Locate the cell with the specified text and output its [x, y] center coordinate. 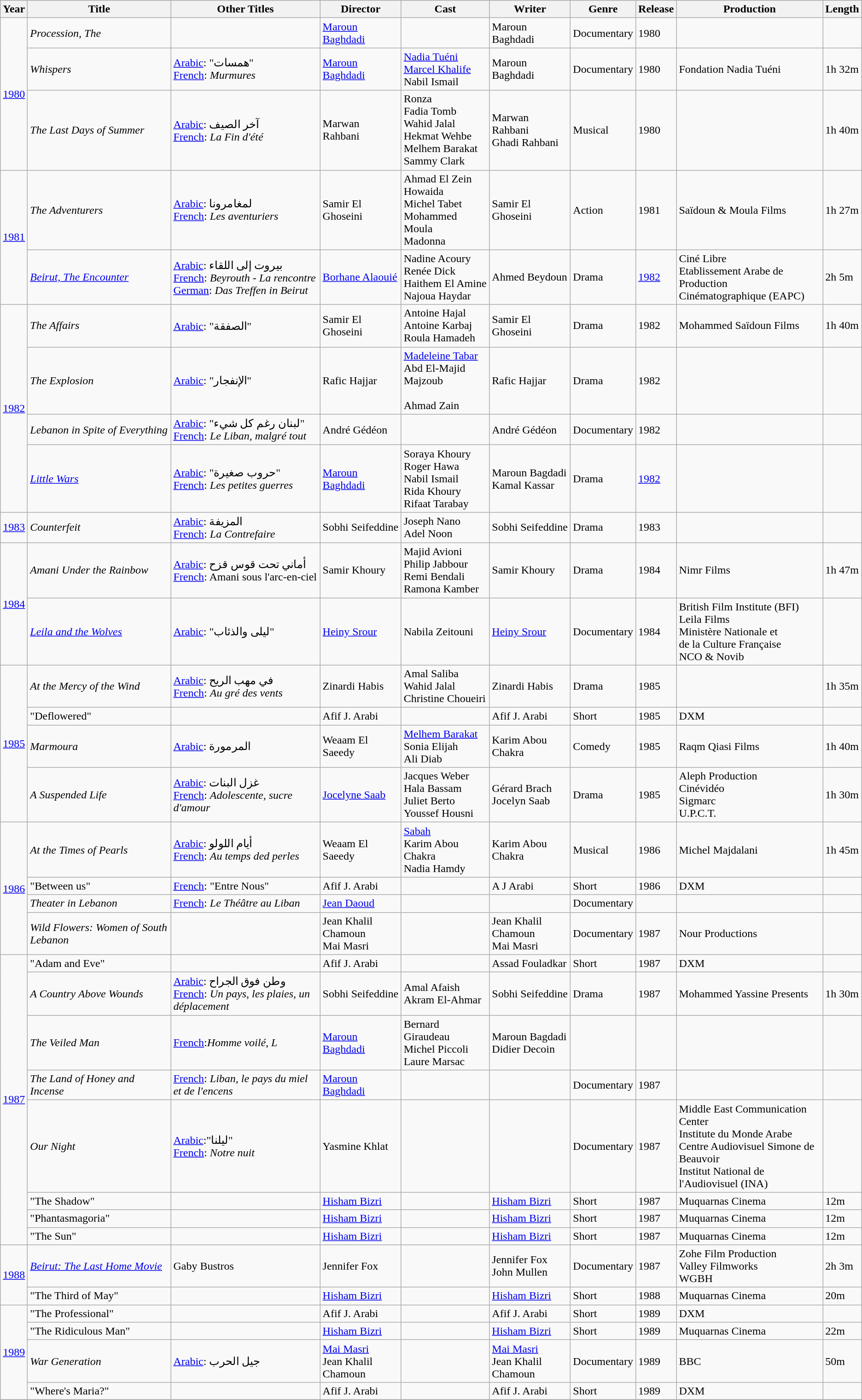
Cast [445, 9]
Melhem BarakatSonia ElijahAli Diab [445, 746]
Jocelyne Saab [361, 795]
Majid Avioni Philip Jabbour Remi Bendali Ramona Kamber [445, 570]
Nadia Tuéni Marcel Khalife Nabil Ismail [445, 69]
1h 27m [842, 210]
Yasmine Khlat [361, 1146]
Director [361, 9]
Arabic: غزل البناتFrench: Adolescente, sucre d'amour [245, 795]
"Deflowered" [99, 716]
Ciné Libre Etablissement Arabe de Production Cinématographique (EAPC) [750, 277]
Arabic: بيروت إلى اللقاء French: Beyrouth - La rencontreGerman: Das Treffen in Beirut [245, 277]
Michel Majdalani [750, 849]
Year [14, 9]
Gérard Brach Jocelyn Saab [530, 795]
Ronza Fadia TombWahid Jalal Hekmat Wehbe Melhem Barakat Sammy Clark [445, 130]
Amal Saliba Wahid Jalal Christine Choueiri [445, 686]
Beirut, The Encounter [99, 277]
"The Third of May" [99, 1296]
British Film Institute (BFI)Leila FilmsMinistère Nationale et de la Culture FrançaiseNCO & Novib [750, 632]
Action [603, 210]
Arabic: "لبنان رغم كل شيء"French: Le Liban, malgré tout [245, 429]
The Land of Honey and Incense [99, 1085]
Beirut: The Last Home Movie [99, 1266]
French: "Entre Nous" [245, 886]
Arabic: آخر الصيفFrench: La Fin d'été [245, 130]
"Adam and Eve" [99, 963]
Antoine Hajal Antoine KarbajRoula Hamadeh [445, 326]
Marmoura [99, 746]
Jennifer Fox [361, 1266]
Wild Flowers: Women of South Lebanon [99, 933]
Ahmad El ZeinHowaida Michel Tabet Mohammed Moula Madonna [445, 210]
Raqm Qiasi Films [750, 746]
Zohe Film ProductionValley FilmworksWGBH [750, 1266]
Marwan Rahbani [361, 130]
2h 3m [842, 1266]
Aleph ProductionCinévidéoSigmarcU.P.C.T. [750, 795]
"Phantasmagoria" [99, 1218]
Leila and the Wolves [99, 632]
1h 45m [842, 849]
Arabic: في مهب الريح French: Au gré des vents [245, 686]
Jean Daoud [361, 903]
Ahmed Beydoun [530, 277]
Title [99, 9]
Arabic: أماني تحت قوس قزح French: Amani sous l'arc-en-ciel [245, 570]
Fondation Nadia Tuéni [750, 69]
Arabic: لمغامرونا French: Les aventuriers [245, 210]
Madeleine Tabar Abd El-Majid Majzoub Ahmad Zain [445, 381]
Saïdoun & Moula Films [750, 210]
Nabila Zeitouni [445, 632]
Maroun Bagdadi Kamal Kassar [530, 479]
1h 47m [842, 570]
1h 32m [842, 69]
Arabic: "الصفقة" [245, 326]
The Affairs [99, 326]
Writer [530, 9]
"The Shadow" [99, 1201]
Genre [603, 9]
French: Le Théâtre au Liban [245, 903]
Our Night [99, 1146]
Middle East Communication CenterInstitute du Monde ArabeCentre Audiovisuel Simone de BeauvoirInstitut National de l'Audiovisuel (INA) [750, 1146]
Whispers [99, 69]
Assad Fouladkar [530, 963]
Arabic: وطن فوق الجراحFrench: Un pays, les plaies, un déplacement [245, 994]
Arabic: المرمورة [245, 746]
Amal Afaish Akram El-Ahmar [445, 994]
22m [842, 1331]
20m [842, 1296]
"The Sun" [99, 1236]
Marwan Rahbani Ghadi Rahbani [530, 130]
"Where's Maria?" [99, 1391]
1h 35m [842, 686]
Maroun Bagdadi Didier Decoin [530, 1043]
BBC [750, 1361]
"The Professional" [99, 1313]
Nimr Films [750, 570]
Arabic: "ليلى والذئاب" [245, 632]
2h 5m [842, 277]
Mohammed Saïdoun Films [750, 326]
A Country Above Wounds [99, 994]
Bernard Giraudeau Michel Piccoli Laure Marsac [445, 1043]
Counterfeit [99, 528]
Little Wars [99, 479]
Comedy [603, 746]
Release [656, 9]
Arabic: جيل الحرب [245, 1361]
Gaby Bustros [245, 1266]
French:Homme voilé, L [245, 1043]
Theater in Lebanon [99, 903]
"The Ridiculous Man" [99, 1331]
The Last Days of Summer [99, 130]
Procession, The [99, 33]
Soraya Khoury Roger Hawa Nabil Ismail Rida Khoury Rifaat Tarabay [445, 479]
Jacques Weber Hala Bassam Juliet Berto Youssef Housni [445, 795]
Arabic: "حروب صغيرة" French: Les petites guerres [245, 479]
Arabic: "الإنفجار" [245, 381]
SabahKarim Abou ChakraNadia Hamdy [445, 849]
French: Liban, le pays du miel et de l'encens [245, 1085]
A Suspended Life [99, 795]
Nadine Acoury Renée Dick Haithem El Amine Najoua Haydar [445, 277]
Length [842, 9]
A J Arabi [530, 886]
Production [750, 9]
At the Times of Pearls [99, 849]
At the Mercy of the Wind [99, 686]
"Between us" [99, 886]
Joseph Nano Adel Noon [445, 528]
Arabic: "همسات" French: Murmures [245, 69]
Arabic:"ليلنا"French: Notre nuit [245, 1146]
Mohammed Yassine Presents [750, 994]
The Adventurers [99, 210]
Amani Under the Rainbow [99, 570]
The Explosion [99, 381]
The Veiled Man [99, 1043]
Arabic: المزيفةFrench: La Contrefaire [245, 528]
50m [842, 1361]
Nour Productions [750, 933]
Lebanon in Spite of Everything [99, 429]
Jennifer Fox John Mullen [530, 1266]
War Generation [99, 1361]
Borhane Alaouié [361, 277]
Other Titles [245, 9]
Arabic: أيام اللولو French: Au temps ded perles [245, 849]
